Find where the given text appears and provide that cell's center as (X, Y) coordinate. 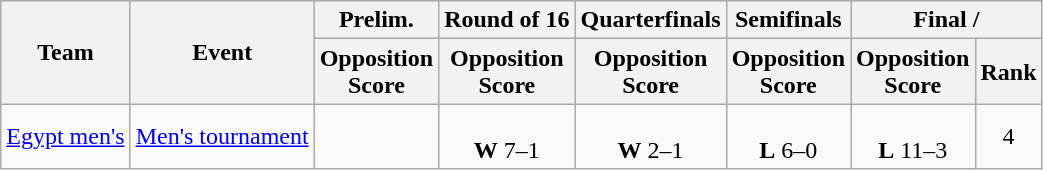
Egypt men's (66, 136)
Quarterfinals (650, 20)
Event (222, 52)
L 6–0 (788, 136)
Semifinals (788, 20)
Round of 16 (507, 20)
L 11–3 (913, 136)
4 (1008, 136)
W 2–1 (650, 136)
Prelim. (376, 20)
Final / (947, 20)
Men's tournament (222, 136)
Team (66, 52)
W 7–1 (507, 136)
Rank (1008, 72)
